Return (x, y) of the center of cell containing provided text 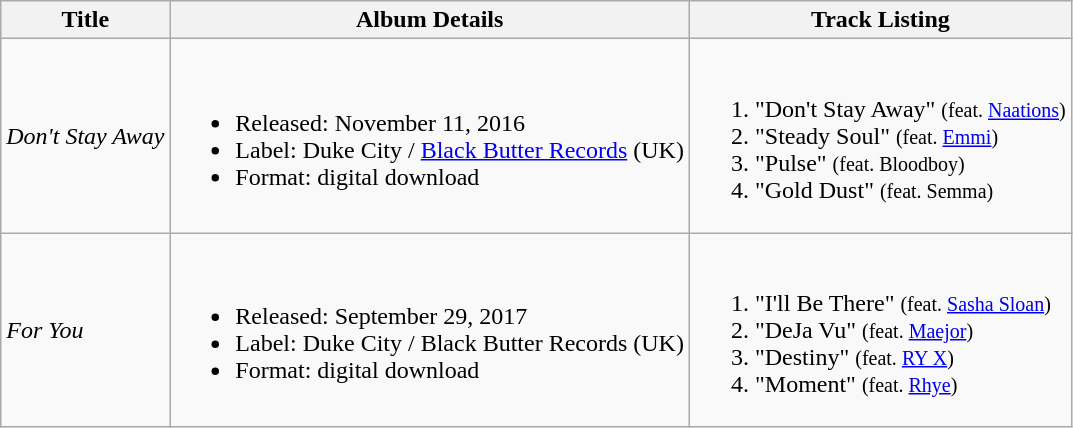
Track Listing (880, 20)
"Don't Stay Away" (feat. Naations)"Steady Soul" (feat. Emmi)"Pulse" (feat. Bloodboy)"Gold Dust" (feat. Semma) (880, 136)
Released: November 11, 2016Label: Duke City / Black Butter Records (UK)Format: digital download (430, 136)
Title (86, 20)
Don't Stay Away (86, 136)
For You (86, 330)
Album Details (430, 20)
Released: September 29, 2017Label: Duke City / Black Butter Records (UK)Format: digital download (430, 330)
"I'll Be There" (feat. Sasha Sloan)"DeJa Vu" (feat. Maejor)"Destiny" (feat. RY X)"Moment" (feat. Rhye) (880, 330)
